Determine the (x, y) coordinate at the center of the cell enclosing the given text.  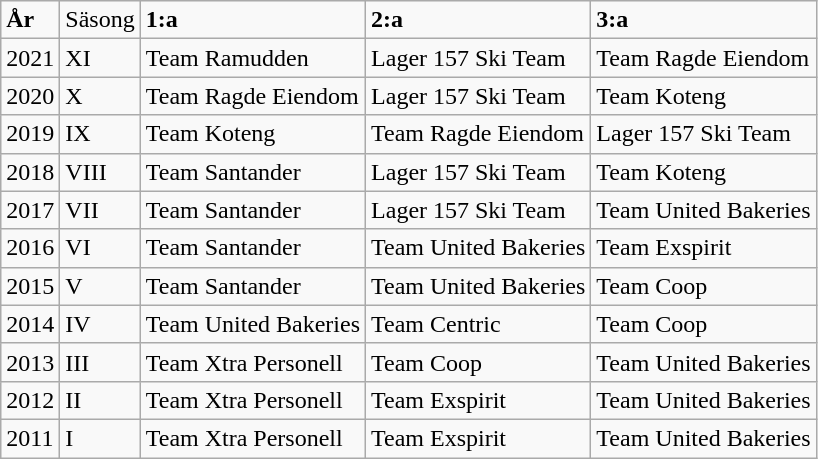
Säsong (100, 20)
IV (100, 324)
2016 (30, 248)
2021 (30, 58)
Team Ramudden (252, 58)
VI (100, 248)
III (100, 362)
1:a (252, 20)
2015 (30, 286)
IX (100, 134)
X (100, 96)
2014 (30, 324)
II (100, 400)
År (30, 20)
Team Centric (478, 324)
2013 (30, 362)
2018 (30, 172)
V (100, 286)
VIII (100, 172)
2012 (30, 400)
I (100, 438)
VII (100, 210)
2020 (30, 96)
2019 (30, 134)
XI (100, 58)
2017 (30, 210)
2011 (30, 438)
2:a (478, 20)
3:a (704, 20)
